Determine the (x, y) coordinate at the center of the cell enclosing the given text.  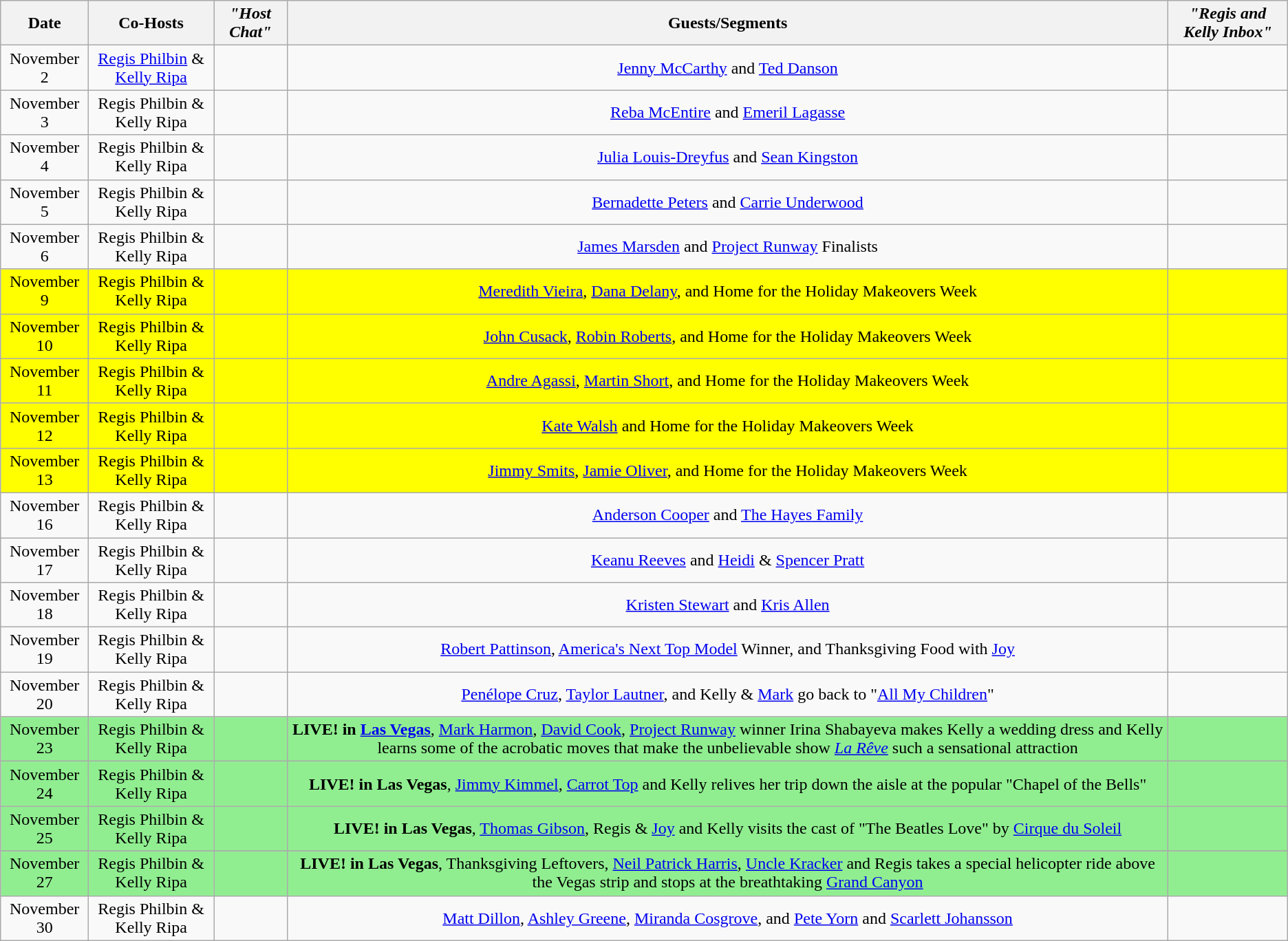
Keanu Reeves and Heidi & Spencer Pratt (728, 560)
Reba McEntire and Emeril Lagasse (728, 113)
November 11 (45, 381)
James Marsden and Project Runway Finalists (728, 246)
"Regis and Kelly Inbox" (1227, 23)
LIVE! in Las Vegas, Thomas Gibson, Regis & Joy and Kelly visits the cast of "The Beatles Love" by Cirque du Soleil (728, 828)
Kate Walsh and Home for the Holiday Makeovers Week (728, 425)
LIVE! in Las Vegas, Jimmy Kimmel, Carrot Top and Kelly relives her trip down the aisle at the popular "Chapel of the Bells" (728, 784)
November 16 (45, 515)
Guests/Segments (728, 23)
November 18 (45, 605)
Anderson Cooper and The Hayes Family (728, 515)
Date (45, 23)
November 3 (45, 113)
November 12 (45, 425)
November 17 (45, 560)
Robert Pattinson, America's Next Top Model Winner, and Thanksgiving Food with Joy (728, 649)
Bernadette Peters and Carrie Underwood (728, 202)
"Host Chat" (250, 23)
November 2 (45, 67)
Andre Agassi, Martin Short, and Home for the Holiday Makeovers Week (728, 381)
November 10 (45, 336)
Kristen Stewart and Kris Allen (728, 605)
November 24 (45, 784)
November 25 (45, 828)
November 9 (45, 292)
November 27 (45, 874)
Meredith Vieira, Dana Delany, and Home for the Holiday Makeovers Week (728, 292)
Julia Louis-Dreyfus and Sean Kingston (728, 157)
November 19 (45, 649)
Jenny McCarthy and Ted Danson (728, 67)
Penélope Cruz, Taylor Lautner, and Kelly & Mark go back to "All My Children" (728, 695)
November 5 (45, 202)
November 23 (45, 739)
John Cusack, Robin Roberts, and Home for the Holiday Makeovers Week (728, 336)
November 30 (45, 918)
November 13 (45, 470)
November 4 (45, 157)
Matt Dillon, Ashley Greene, Miranda Cosgrove, and Pete Yorn and Scarlett Johansson (728, 918)
November 20 (45, 695)
Jimmy Smits, Jamie Oliver, and Home for the Holiday Makeovers Week (728, 470)
Co-Hosts (151, 23)
November 6 (45, 246)
